Search for the cell housing the specified text and yield its [X, Y] center coordinate. 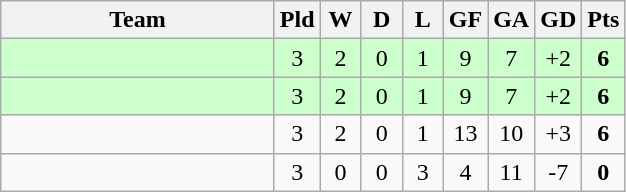
Pts [604, 20]
-7 [558, 172]
GA [512, 20]
10 [512, 134]
GF [465, 20]
D [382, 20]
4 [465, 172]
W [340, 20]
11 [512, 172]
Team [138, 20]
L [422, 20]
Pld [297, 20]
GD [558, 20]
+3 [558, 134]
13 [465, 134]
